Output the (x, y) coordinate of the center of the cell containing the given text.  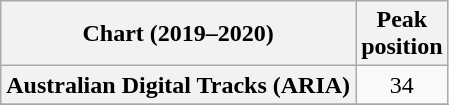
Australian Digital Tracks (ARIA) (178, 85)
34 (402, 85)
Chart (2019–2020) (178, 34)
Peakposition (402, 34)
